Identify which cell holds the provided text, then report its (X, Y) central coordinate. 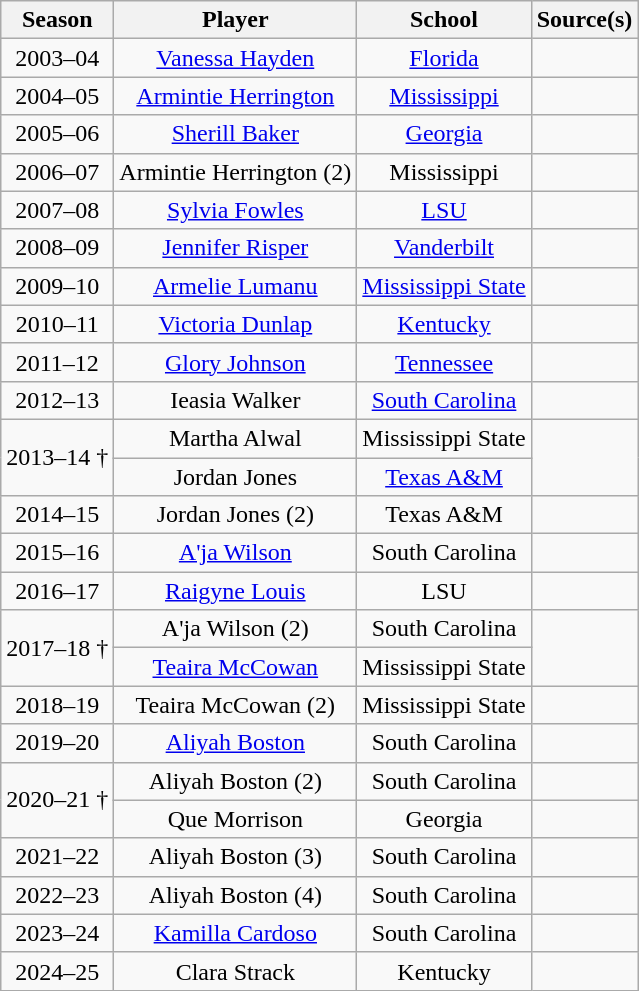
2010–11 (58, 324)
Jordan Jones (236, 477)
Jennifer Risper (236, 248)
Aliyah Boston (236, 743)
Armelie Lumanu (236, 286)
2020–21 † (58, 800)
Aliyah Boston (3) (236, 857)
Tennessee (444, 362)
2004–05 (58, 96)
Glory Johnson (236, 362)
School (444, 20)
2005–06 (58, 134)
2012–13 (58, 400)
2024–25 (58, 971)
Aliyah Boston (2) (236, 781)
2016–17 (58, 591)
Kamilla Cardoso (236, 933)
2013–14 † (58, 457)
2018–19 (58, 705)
Sylvia Fowles (236, 210)
Que Morrison (236, 819)
Aliyah Boston (4) (236, 895)
Vanderbilt (444, 248)
Teaira McCowan (2) (236, 705)
2009–10 (58, 286)
2003–04 (58, 58)
Clara Strack (236, 971)
2022–23 (58, 895)
Source(s) (584, 20)
2023–24 (58, 933)
Victoria Dunlap (236, 324)
2008–09 (58, 248)
Season (58, 20)
Armintie Herrington (236, 96)
A'ja Wilson (2) (236, 629)
Martha Alwal (236, 438)
2021–22 (58, 857)
Sherill Baker (236, 134)
2015–16 (58, 553)
2011–12 (58, 362)
2006–07 (58, 172)
2017–18 † (58, 648)
Ieasia Walker (236, 400)
2019–20 (58, 743)
Jordan Jones (2) (236, 515)
Florida (444, 58)
2014–15 (58, 515)
A'ja Wilson (236, 553)
Player (236, 20)
Teaira McCowan (236, 667)
2007–08 (58, 210)
Vanessa Hayden (236, 58)
Raigyne Louis (236, 591)
Armintie Herrington (2) (236, 172)
